Output the [X, Y] coordinate of the center of the cell containing the given text.  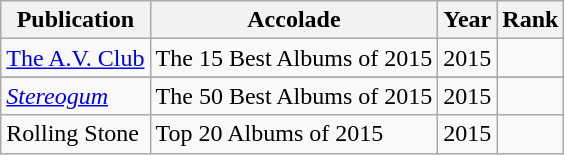
Accolade [294, 20]
Year [468, 20]
The A.V. Club [76, 58]
The 50 Best Albums of 2015 [294, 96]
Top 20 Albums of 2015 [294, 134]
Stereogum [76, 96]
Rolling Stone [76, 134]
Rank [530, 20]
The 15 Best Albums of 2015 [294, 58]
Publication [76, 20]
